Output the (X, Y) coordinate of the center of the cell containing the given text.  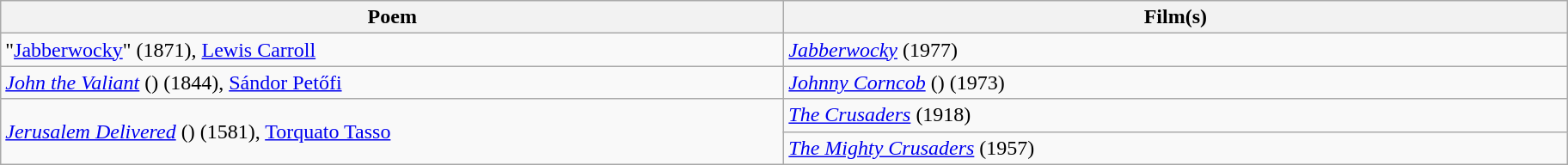
John the Valiant () (1844), Sándor Petőfi (392, 82)
Jerusalem Delivered () (1581), Torquato Tasso (392, 131)
The Crusaders (1918) (1176, 115)
The Mighty Crusaders (1957) (1176, 148)
Jabberwocky (1977) (1176, 50)
Johnny Corncob () (1973) (1176, 82)
Poem (392, 17)
"Jabberwocky" (1871), Lewis Carroll (392, 50)
Film(s) (1176, 17)
